Extract the (x, y) coordinate from the center of the cell holding the provided text.  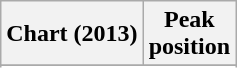
Chart (2013) (72, 34)
Peakposition (189, 34)
